Determine the (x, y) coordinate at the center of the cell enclosing the given text.  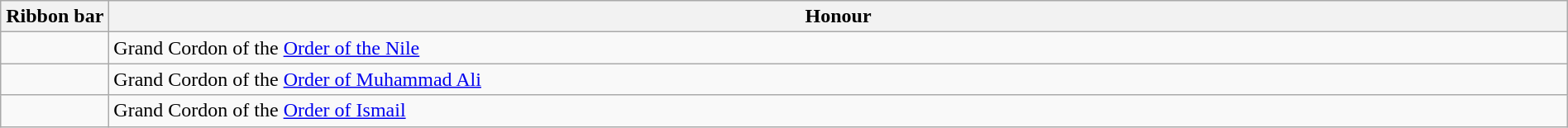
Grand Cordon of the Order of Muhammad Ali (839, 79)
Honour (839, 17)
Grand Cordon of the Order of Ismail (839, 111)
Grand Cordon of the Order of the Nile (839, 48)
Ribbon bar (55, 17)
